Locate the cell with the specified text and output its (X, Y) center coordinate. 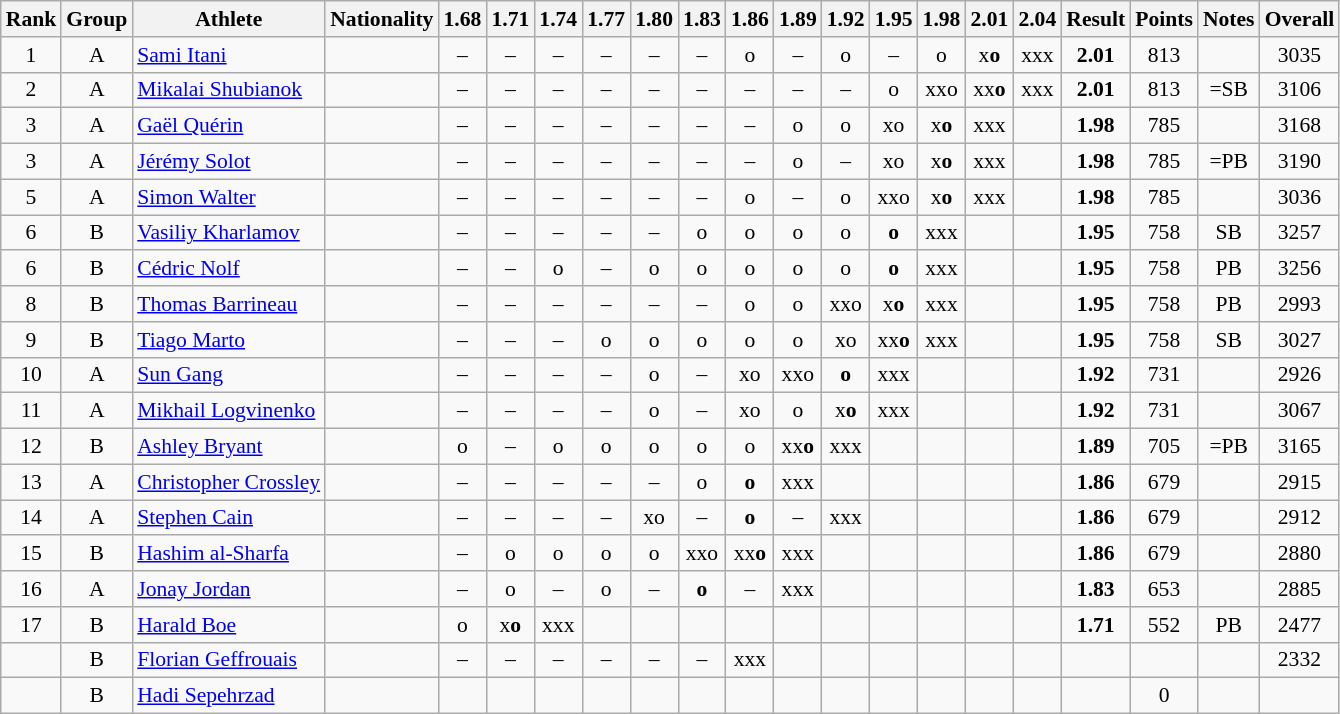
3106 (1300, 90)
Cédric Nolf (228, 269)
14 (32, 518)
Vasiliy Kharlamov (228, 233)
Stephen Cain (228, 518)
12 (32, 447)
1.74 (558, 19)
Rank (32, 19)
1.68 (462, 19)
3165 (1300, 447)
2477 (1300, 625)
Jonay Jordan (228, 589)
1 (32, 55)
2915 (1300, 482)
5 (32, 197)
2 (32, 90)
Gaël Quérin (228, 126)
Christopher Crossley (228, 482)
3035 (1300, 55)
16 (32, 589)
11 (32, 411)
552 (1164, 625)
2332 (1300, 660)
0 (1164, 696)
Notes (1229, 19)
10 (32, 375)
Result (1096, 19)
705 (1164, 447)
Jérémy Solot (228, 162)
Florian Geffrouais (228, 660)
3257 (1300, 233)
Sami Itani (228, 55)
9 (32, 340)
Hashim al-Sharfa (228, 554)
Sun Gang (228, 375)
3168 (1300, 126)
Mikalai Shubianok (228, 90)
3036 (1300, 197)
Group (96, 19)
Ashley Bryant (228, 447)
1.80 (654, 19)
Mikhail Logvinenko (228, 411)
2926 (1300, 375)
Overall (1300, 19)
2.04 (1037, 19)
2912 (1300, 518)
Harald Boe (228, 625)
Thomas Barrineau (228, 304)
1.77 (606, 19)
15 (32, 554)
13 (32, 482)
Hadi Sepehrzad (228, 696)
8 (32, 304)
3067 (1300, 411)
3190 (1300, 162)
Tiago Marto (228, 340)
3027 (1300, 340)
Nationality (382, 19)
653 (1164, 589)
2880 (1300, 554)
2993 (1300, 304)
3256 (1300, 269)
17 (32, 625)
Points (1164, 19)
2885 (1300, 589)
Athlete (228, 19)
=SB (1229, 90)
Simon Walter (228, 197)
